Determine the [x, y] coordinate at the center of the cell enclosing the given text.  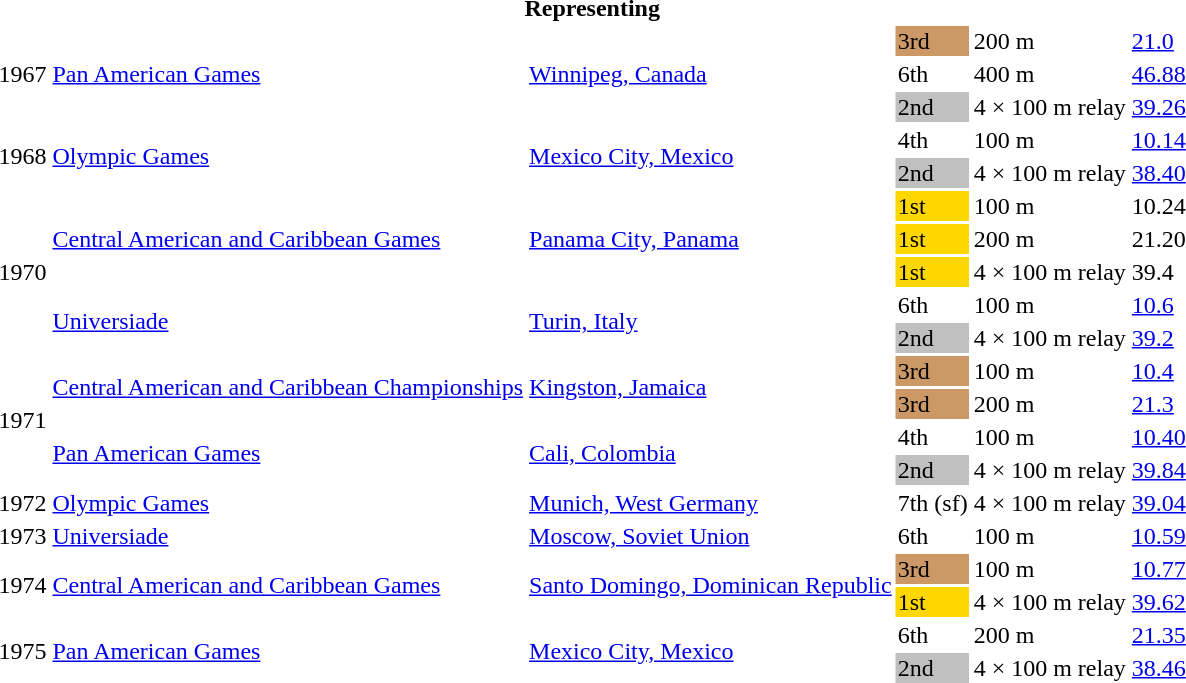
Munich, West Germany [711, 503]
Central American and Caribbean Championships [288, 388]
Winnipeg, Canada [711, 74]
Santo Domingo, Dominican Republic [711, 586]
400 m [1050, 74]
Turin, Italy [711, 322]
Panama City, Panama [711, 239]
Cali, Colombia [711, 454]
Kingston, Jamaica [711, 388]
Moscow, Soviet Union [711, 536]
7th (sf) [932, 503]
